Return the (X, Y) coordinate for the center point of the cell that contains the specified text.  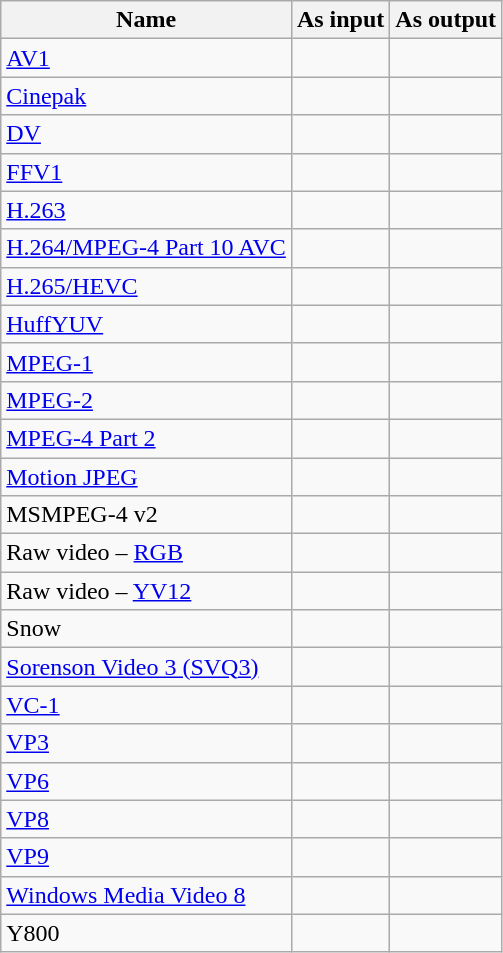
Motion JPEG (146, 477)
VP9 (146, 857)
Sorenson Video 3 (SVQ3) (146, 667)
Windows Media Video 8 (146, 895)
VP3 (146, 743)
VP6 (146, 781)
VC-1 (146, 705)
H.265/HEVC (146, 286)
HuffYUV (146, 324)
Raw video – RGB (146, 553)
MPEG-1 (146, 362)
VP8 (146, 819)
Raw video – YV12 (146, 591)
Name (146, 20)
As input (340, 20)
DV (146, 134)
AV1 (146, 58)
H.264/MPEG-4 Part 10 AVC (146, 248)
As output (446, 20)
Cinepak (146, 96)
MSMPEG-4 v2 (146, 515)
Snow (146, 629)
FFV1 (146, 172)
H.263 (146, 210)
MPEG-4 Part 2 (146, 438)
MPEG-2 (146, 400)
Y800 (146, 933)
